For the text-containing cell, return its midpoint in [x, y] coordinate format. 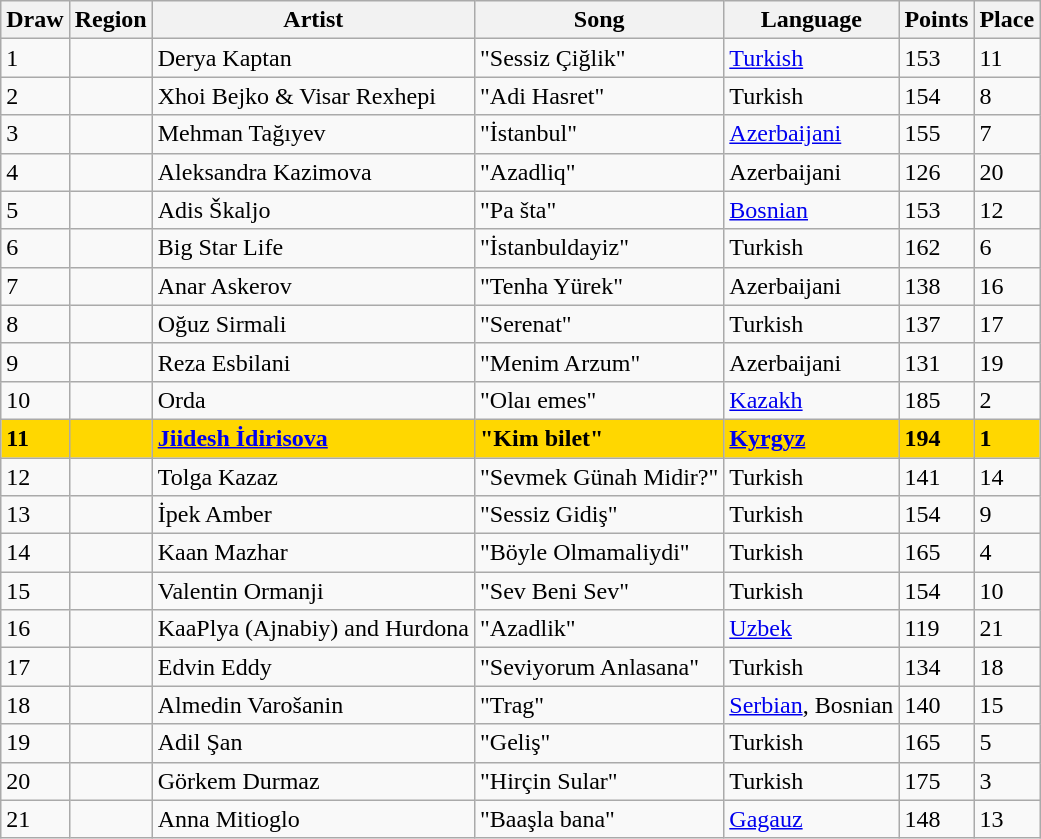
Points [936, 20]
Xhoi Bejko & Visar Rexhepi [313, 96]
"Böyle Olmamaliydi" [600, 553]
Almedin Varošanin [313, 705]
"Olaı emes" [600, 400]
Anna Mitioglo [313, 819]
Kyrgyz [812, 438]
138 [936, 286]
Oğuz Sirmali [313, 324]
148 [936, 819]
Tolga Kazaz [313, 477]
134 [936, 667]
"Trag" [600, 705]
"Seviyorum Anlasana" [600, 667]
"Menim Arzum" [600, 362]
"İstanbuldayiz" [600, 248]
Language [812, 20]
Valentin Ormanji [313, 591]
185 [936, 400]
Derya Kaptan [313, 58]
Gagauz [812, 819]
Adil Şan [313, 743]
Serbian, Bosnian [812, 705]
Uzbek [812, 629]
"Sessiz Çiğlik" [600, 58]
Görkem Durmaz [313, 781]
Place [1007, 20]
KaaPlya (Ajnabiy) and Hurdona [313, 629]
"İstanbul" [600, 134]
137 [936, 324]
Jiidesh İdirisova [313, 438]
"Hirçin Sular" [600, 781]
Song [600, 20]
"Tenha Yürek" [600, 286]
"Adi Hasret" [600, 96]
Anar Askerov [313, 286]
"Azadlik" [600, 629]
"Sessiz Gidiş" [600, 515]
Mehman Tağıyev [313, 134]
Kazakh [812, 400]
Kaan Mazhar [313, 553]
Big Star Life [313, 248]
İpek Amber [313, 515]
"Geliş" [600, 743]
119 [936, 629]
Adis Škaljo [313, 210]
"Azadliq" [600, 172]
131 [936, 362]
"Sevmek Günah Midir?" [600, 477]
Orda [313, 400]
Artist [313, 20]
Reza Esbilani [313, 362]
155 [936, 134]
Edvin Eddy [313, 667]
Bosnian [812, 210]
Aleksandra Kazimova [313, 172]
"Pa šta" [600, 210]
140 [936, 705]
"Baaşla bana" [600, 819]
"Sev Beni Sev" [600, 591]
"Serenat" [600, 324]
"Kim bilet" [600, 438]
126 [936, 172]
Region [110, 20]
Draw [35, 20]
175 [936, 781]
194 [936, 438]
141 [936, 477]
162 [936, 248]
